Extract the (X, Y) coordinate from the center of the cell holding the provided text.  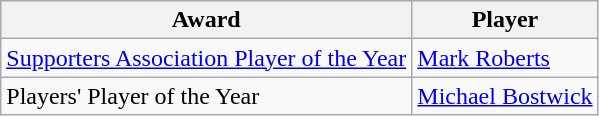
Player (505, 20)
Michael Bostwick (505, 96)
Award (206, 20)
Players' Player of the Year (206, 96)
Supporters Association Player of the Year (206, 58)
Mark Roberts (505, 58)
